Locate the cell with the specified text and output its [x, y] center coordinate. 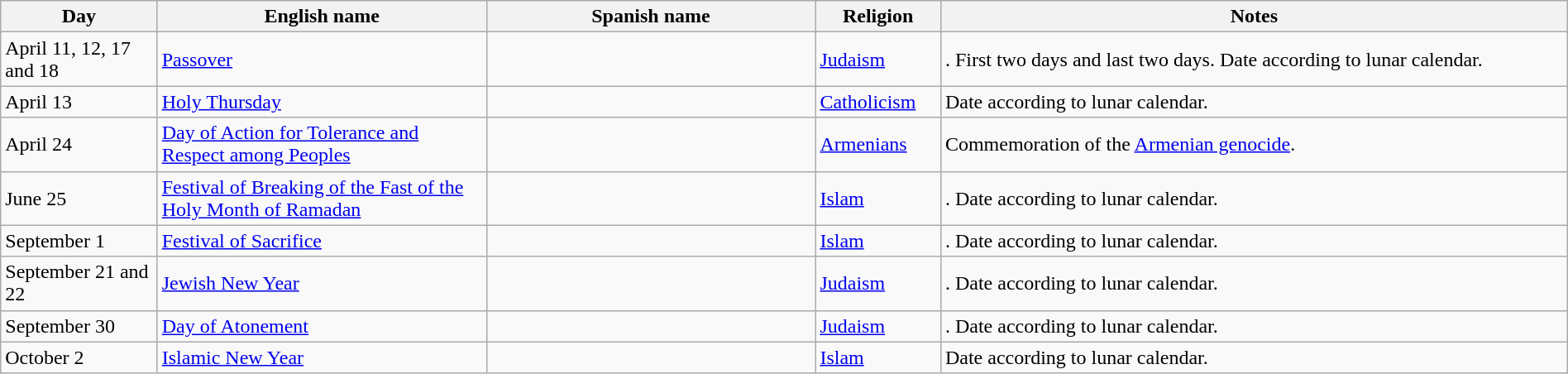
September 21 and 22 [79, 283]
April 24 [79, 144]
Day of Atonement [322, 326]
April 13 [79, 102]
Islamic New Year [322, 357]
Commemoration of the Armenian genocide. [1254, 144]
Spanish name [651, 17]
English name [322, 17]
Religion [878, 17]
April 11, 12, 17 and 18 [79, 60]
Jewish New Year [322, 283]
. First two days and last two days. Date according to lunar calendar. [1254, 60]
Holy Thursday [322, 102]
Passover [322, 60]
September 1 [79, 241]
Day [79, 17]
Day of Action for Tolerance and Respect among Peoples [322, 144]
Armenians [878, 144]
September 30 [79, 326]
Catholicism [878, 102]
Festival of Breaking of the Fast of the Holy Month of Ramadan [322, 199]
October 2 [79, 357]
Notes [1254, 17]
Festival of Sacrifice [322, 241]
June 25 [79, 199]
